Search for the cell housing the specified text and yield its [X, Y] center coordinate. 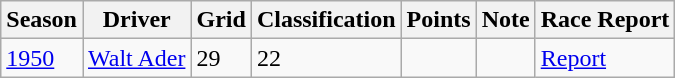
Grid [221, 20]
Classification [326, 20]
Note [506, 20]
Points [438, 20]
Season [42, 20]
Driver [136, 20]
Race Report [605, 20]
29 [221, 58]
1950 [42, 58]
22 [326, 58]
Report [605, 58]
Walt Ader [136, 58]
